Find where the given text appears and provide that cell's center as [X, Y] coordinate. 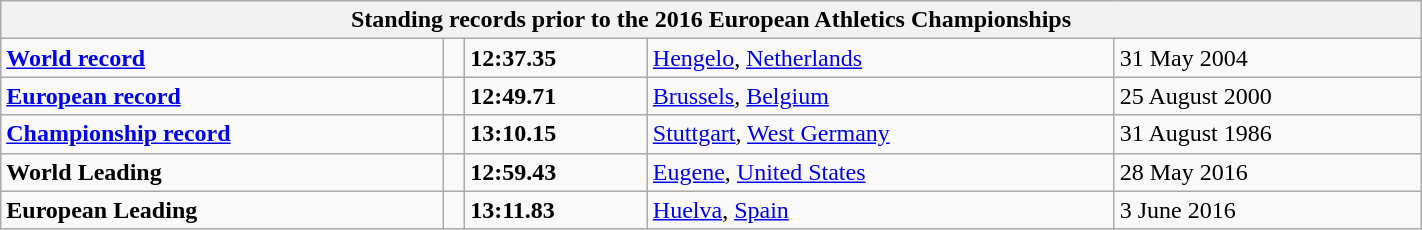
Hengelo, Netherlands [880, 58]
World Leading [222, 172]
31 May 2004 [1268, 58]
13:11.83 [556, 210]
Standing records prior to the 2016 European Athletics Championships [711, 20]
European Leading [222, 210]
Stuttgart, West Germany [880, 134]
Huelva, Spain [880, 210]
Championship record [222, 134]
31 August 1986 [1268, 134]
Brussels, Belgium [880, 96]
12:37.35 [556, 58]
European record [222, 96]
12:49.71 [556, 96]
25 August 2000 [1268, 96]
28 May 2016 [1268, 172]
3 June 2016 [1268, 210]
World record [222, 58]
Eugene, United States [880, 172]
12:59.43 [556, 172]
13:10.15 [556, 134]
